Detect which cell encompasses the target text, then output its (X, Y) center coordinate. 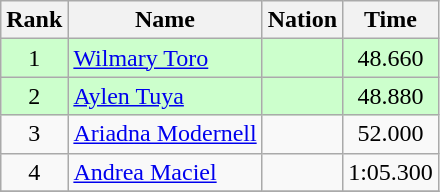
Aylen Tuya (165, 96)
3 (34, 134)
Wilmary Toro (165, 58)
Time (391, 20)
48.660 (391, 58)
Nation (302, 20)
48.880 (391, 96)
Ariadna Modernell (165, 134)
1 (34, 58)
Name (165, 20)
1:05.300 (391, 172)
4 (34, 172)
52.000 (391, 134)
Rank (34, 20)
2 (34, 96)
Andrea Maciel (165, 172)
